Scan for the cell matching the given text and deliver its [x, y] coordinate at center. 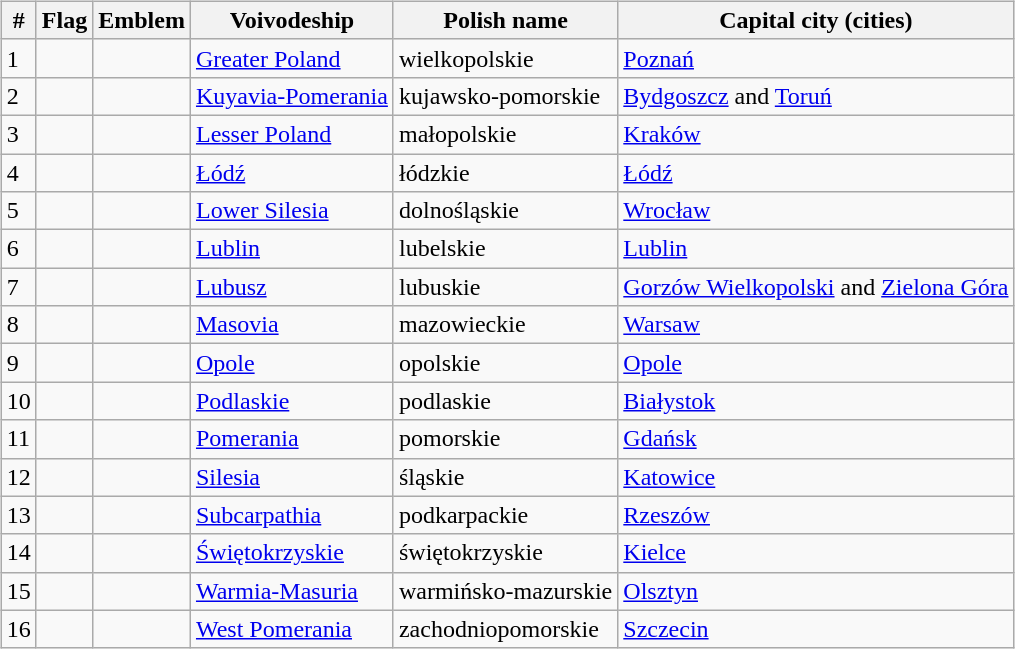
12 [18, 477]
Gorzów Wielkopolski and Zielona Góra [816, 287]
5 [18, 211]
lubelskie [505, 249]
Subcarpathia [292, 515]
warmińsko-mazurskie [505, 591]
pomorskie [505, 439]
Kuyavia-Pomerania [292, 96]
Warmia-Masuria [292, 591]
Świętokrzyskie [292, 553]
Warsaw [816, 325]
14 [18, 553]
mazowieckie [505, 325]
lubuskie [505, 287]
podlaskie [505, 401]
dolnośląskie [505, 211]
4 [18, 173]
Masovia [292, 325]
2 [18, 96]
Kielce [816, 553]
Białystok [816, 401]
Olsztyn [816, 591]
Flag [64, 20]
Polish name [505, 20]
Katowice [816, 477]
Emblem [142, 20]
3 [18, 134]
8 [18, 325]
# [18, 20]
1 [18, 58]
Voivodeship [292, 20]
9 [18, 363]
Rzeszów [816, 515]
śląskie [505, 477]
11 [18, 439]
West Pomerania [292, 629]
opolskie [505, 363]
6 [18, 249]
7 [18, 287]
Poznań [816, 58]
10 [18, 401]
Silesia [292, 477]
Podlaskie [292, 401]
Lubusz [292, 287]
Wrocław [816, 211]
Gdańsk [816, 439]
Capital city (cities) [816, 20]
Bydgoszcz and Toruń [816, 96]
Kraków [816, 134]
13 [18, 515]
świętokrzyskie [505, 553]
Lesser Poland [292, 134]
Szczecin [816, 629]
wielkopolskie [505, 58]
Pomerania [292, 439]
16 [18, 629]
15 [18, 591]
łódzkie [505, 173]
kujawsko-pomorskie [505, 96]
Lower Silesia [292, 211]
Greater Poland [292, 58]
małopolskie [505, 134]
zachodniopomorskie [505, 629]
podkarpackie [505, 515]
